Detect which cell encompasses the target text, then output its [X, Y] center coordinate. 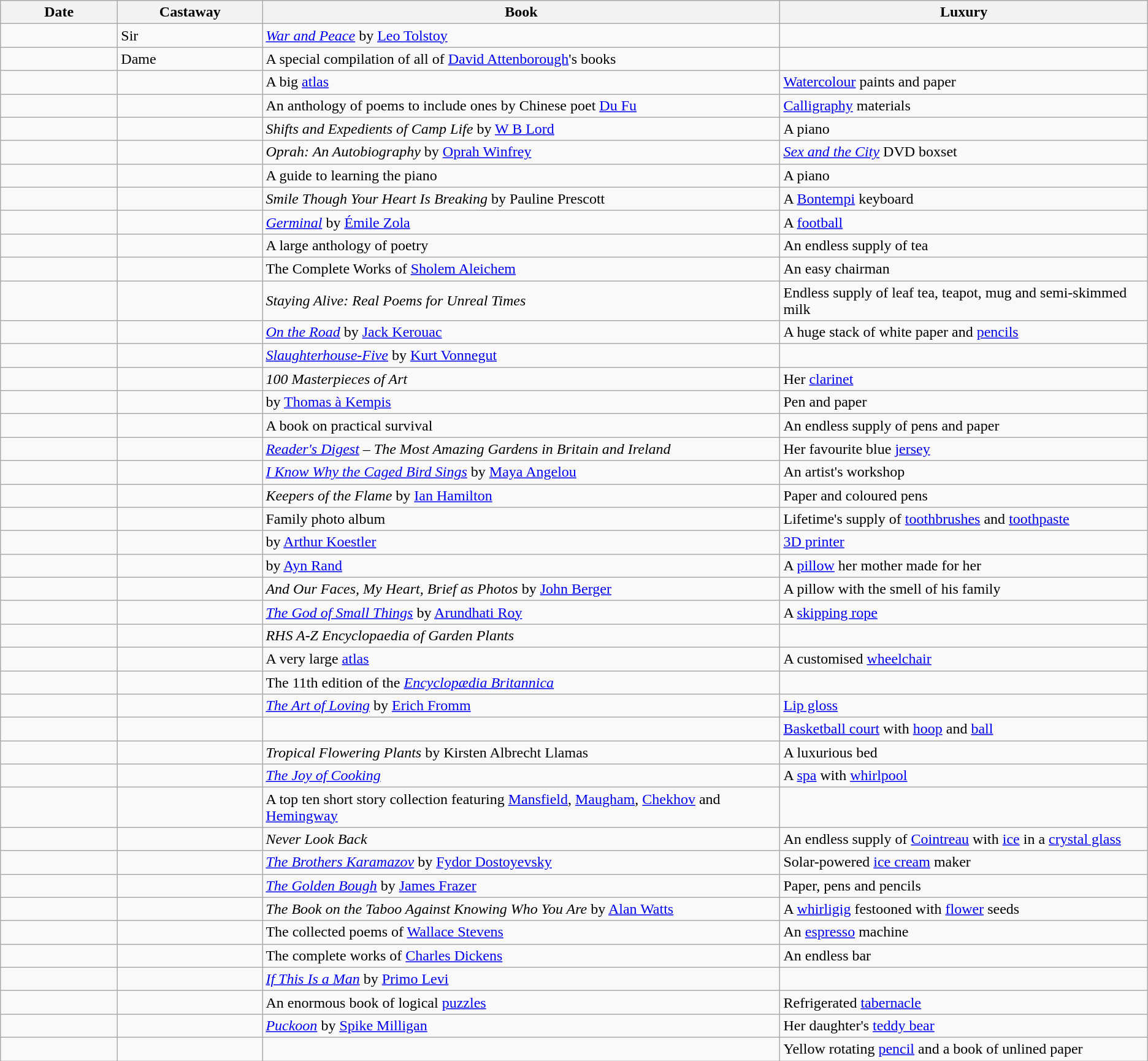
Reader's Digest – The Most Amazing Gardens in Britain and Ireland [521, 449]
The Golden Bough by James Frazer [521, 886]
The God of Small Things by Arundhati Roy [521, 612]
An endless supply of pens and paper [964, 426]
Pen and paper [964, 402]
Tropical Flowering Plants by Kirsten Albrecht Llamas [521, 753]
A book on practical survival [521, 426]
A pillow her mother made for her [964, 565]
A guide to learning the piano [521, 175]
A large anthology of poetry [521, 245]
Staying Alive: Real Poems for Unreal Times [521, 301]
A whirligig festooned with flower seeds [964, 909]
Her favourite blue jersey [964, 449]
Endless supply of leaf tea, teapot, mug and semi-skimmed milk [964, 301]
Yellow rotating pencil and a book of unlined paper [964, 1049]
Book [521, 12]
The Brothers Karamazov by Fydor Dostoyevsky [521, 862]
Shifts and Expedients of Camp Life by W B Lord [521, 129]
A luxurious bed [964, 753]
A special compilation of all of David Attenborough's books [521, 59]
An enormous book of logical puzzles [521, 1002]
Puckoon by Spike Milligan [521, 1025]
A top ten short story collection featuring Mansfield, Maugham, Chekhov and Hemingway [521, 807]
Lip gloss [964, 706]
And Our Faces, My Heart, Brief as Photos by John Berger [521, 589]
An endless bar [964, 956]
The collected poems of Wallace Stevens [521, 932]
by Arthur Koestler [521, 542]
Keepers of the Flame by Ian Hamilton [521, 496]
The Complete Works of Sholem Aleichem [521, 269]
Luxury [964, 12]
A football [964, 222]
Lifetime's supply of toothbrushes and toothpaste [964, 519]
War and Peace by Leo Tolstoy [521, 36]
RHS A-Z Encyclopaedia of Garden Plants [521, 635]
A customised wheelchair [964, 659]
An endless supply of tea [964, 245]
100 Masterpieces of Art [521, 379]
Sir [190, 36]
Her clarinet [964, 379]
Basketball court with hoop and ball [964, 729]
Smile Though Your Heart Is Breaking by Pauline Prescott [521, 199]
3D printer [964, 542]
The Joy of Cooking [521, 776]
Sex and the City DVD boxset [964, 152]
On the Road by Jack Kerouac [521, 332]
Date [59, 12]
Calligraphy materials [964, 105]
An easy chairman [964, 269]
by Thomas à Kempis [521, 402]
Slaughterhouse-Five by Kurt Vonnegut [521, 356]
Her daughter's teddy bear [964, 1025]
An anthology of poems to include ones by Chinese poet Du Fu [521, 105]
An endless supply of Cointreau with ice in a crystal glass [964, 839]
A huge stack of white paper and pencils [964, 332]
If This Is a Man by Primo Levi [521, 979]
Solar-powered ice cream maker [964, 862]
Germinal by Émile Zola [521, 222]
Dame [190, 59]
A pillow with the smell of his family [964, 589]
A skipping rope [964, 612]
Paper, pens and pencils [964, 886]
A very large atlas [521, 659]
The Art of Loving by Erich Fromm [521, 706]
The complete works of Charles Dickens [521, 956]
Castaway [190, 12]
The 11th edition of the Encyclopædia Britannica [521, 683]
Refrigerated tabernacle [964, 1002]
An espresso machine [964, 932]
The Book on the Taboo Against Knowing Who You Are by Alan Watts [521, 909]
An artist's workshop [964, 472]
Paper and coloured pens [964, 496]
Never Look Back [521, 839]
Watercolour paints and paper [964, 82]
Family photo album [521, 519]
I Know Why the Caged Bird Sings by Maya Angelou [521, 472]
A big atlas [521, 82]
by Ayn Rand [521, 565]
Oprah: An Autobiography by Oprah Winfrey [521, 152]
A Bontempi keyboard [964, 199]
A spa with whirlpool [964, 776]
